Output the (X, Y) coordinate of the center of the cell containing the given text.  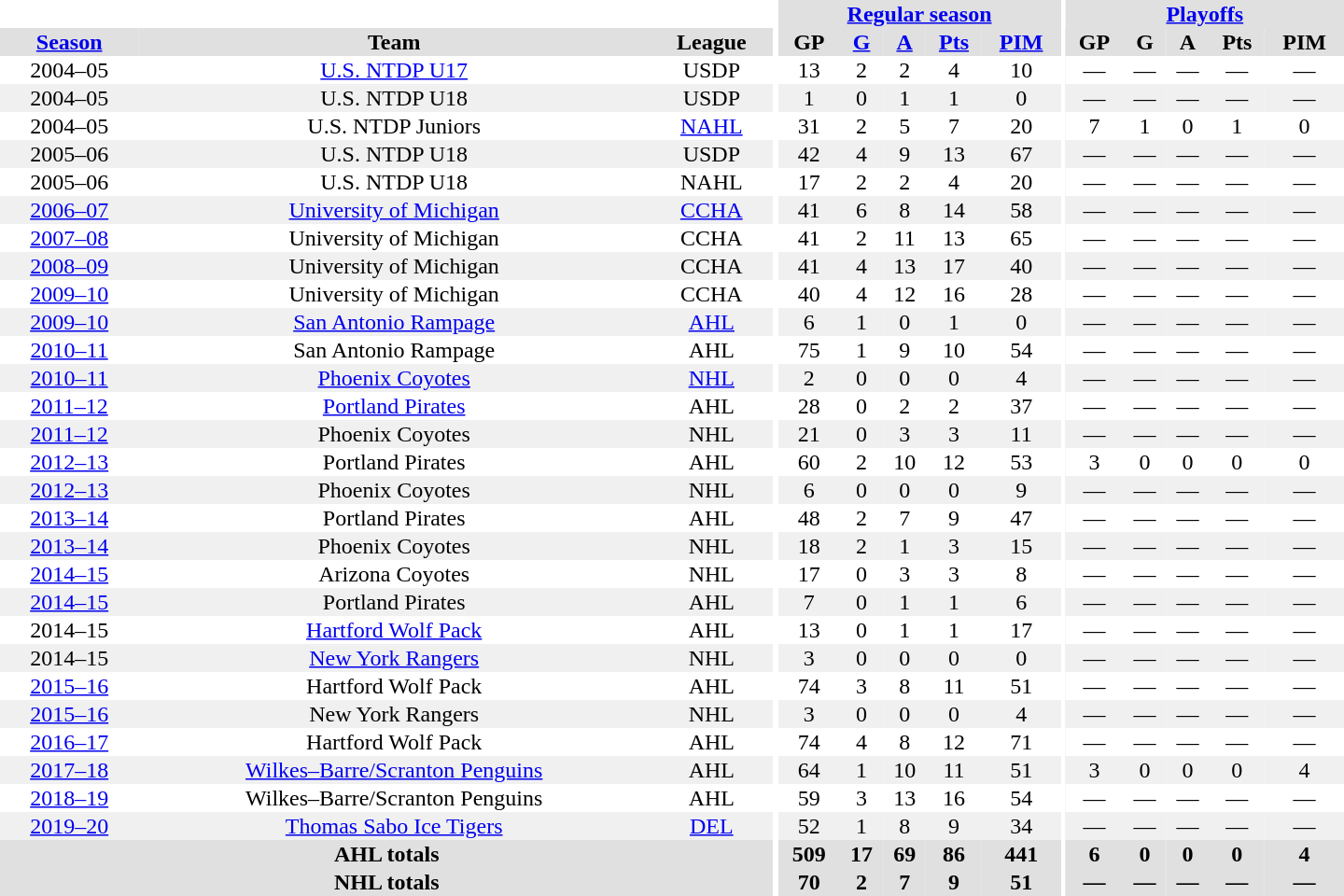
League (711, 42)
31 (809, 126)
52 (809, 826)
21 (809, 434)
2017–18 (69, 770)
2018–19 (69, 798)
2016–17 (69, 742)
42 (809, 154)
Playoffs (1205, 14)
15 (1021, 546)
60 (809, 462)
5 (904, 126)
75 (809, 350)
Regular season (920, 14)
U.S. NTDP U17 (394, 70)
47 (1021, 518)
67 (1021, 154)
37 (1021, 406)
48 (809, 518)
69 (904, 854)
Season (69, 42)
Team (394, 42)
Thomas Sabo Ice Tigers (394, 826)
DEL (711, 826)
70 (809, 882)
58 (1021, 210)
34 (1021, 826)
14 (954, 210)
509 (809, 854)
Arizona Coyotes (394, 574)
59 (809, 798)
65 (1021, 238)
AHL totals (386, 854)
441 (1021, 854)
71 (1021, 742)
2008–09 (69, 266)
2007–08 (69, 238)
U.S. NTDP Juniors (394, 126)
86 (954, 854)
2019–20 (69, 826)
2006–07 (69, 210)
NHL totals (386, 882)
18 (809, 546)
64 (809, 770)
53 (1021, 462)
